Return the (X, Y) coordinate for the center point of the cell that contains the specified text.  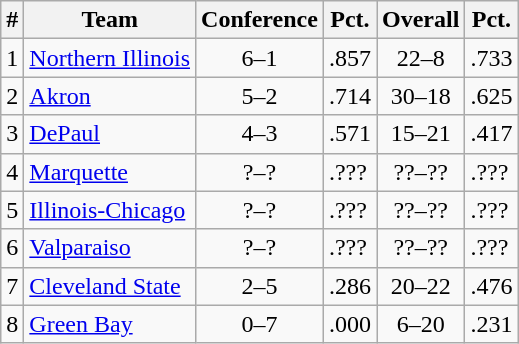
Illinois-Chicago (110, 210)
22–8 (420, 58)
6 (12, 248)
Overall (420, 20)
Conference (260, 20)
15–21 (420, 134)
.231 (492, 324)
20–22 (420, 286)
.733 (492, 58)
2 (12, 96)
.417 (492, 134)
DePaul (110, 134)
0–7 (260, 324)
Northern Illinois (110, 58)
Akron (110, 96)
Green Bay (110, 324)
3 (12, 134)
Cleveland State (110, 286)
5–2 (260, 96)
Valparaiso (110, 248)
.476 (492, 286)
# (12, 20)
Team (110, 20)
1 (12, 58)
7 (12, 286)
.625 (492, 96)
.286 (350, 286)
Marquette (110, 172)
4 (12, 172)
8 (12, 324)
30–18 (420, 96)
.571 (350, 134)
.857 (350, 58)
5 (12, 210)
6–1 (260, 58)
6–20 (420, 324)
.714 (350, 96)
.000 (350, 324)
2–5 (260, 286)
4–3 (260, 134)
